Detect which cell encompasses the target text, then output its (X, Y) center coordinate. 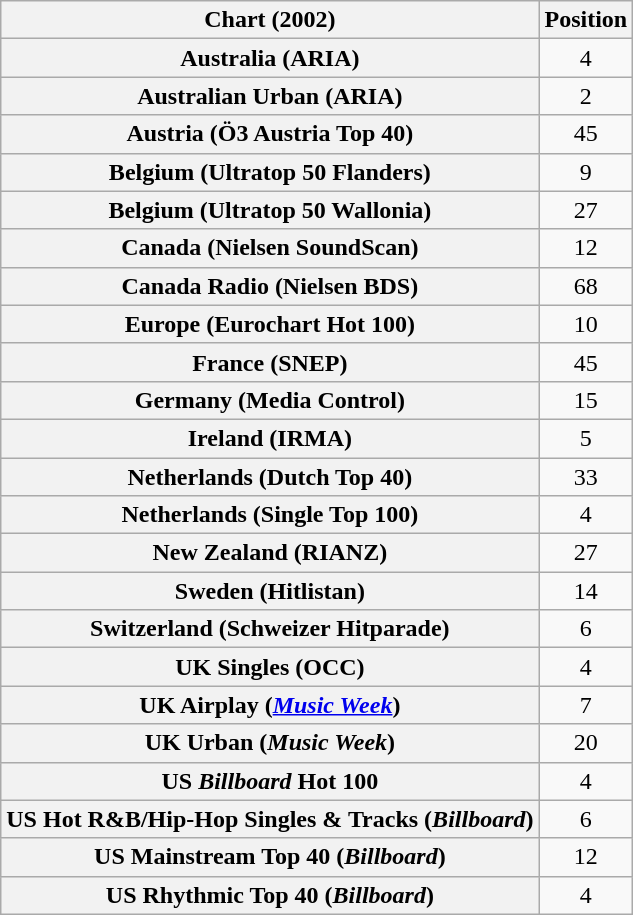
US Hot R&B/Hip-Hop Singles & Tracks (Billboard) (270, 819)
Sweden (Hitlistan) (270, 591)
Austria (Ö3 Austria Top 40) (270, 134)
Chart (2002) (270, 20)
UK Urban (Music Week) (270, 743)
Position (586, 20)
France (SNEP) (270, 362)
5 (586, 438)
Netherlands (Single Top 100) (270, 515)
UK Singles (OCC) (270, 667)
20 (586, 743)
2 (586, 96)
Canada (Nielsen SoundScan) (270, 248)
Canada Radio (Nielsen BDS) (270, 286)
Netherlands (Dutch Top 40) (270, 477)
Switzerland (Schweizer Hitparade) (270, 629)
Europe (Eurochart Hot 100) (270, 324)
68 (586, 286)
Germany (Media Control) (270, 400)
Australia (ARIA) (270, 58)
33 (586, 477)
7 (586, 705)
Belgium (Ultratop 50 Wallonia) (270, 210)
Australian Urban (ARIA) (270, 96)
US Mainstream Top 40 (Billboard) (270, 857)
New Zealand (RIANZ) (270, 553)
10 (586, 324)
US Billboard Hot 100 (270, 781)
Belgium (Ultratop 50 Flanders) (270, 172)
15 (586, 400)
US Rhythmic Top 40 (Billboard) (270, 895)
UK Airplay (Music Week) (270, 705)
14 (586, 591)
9 (586, 172)
Ireland (IRMA) (270, 438)
